Extract the (X, Y) coordinate from the center of the cell holding the provided text.  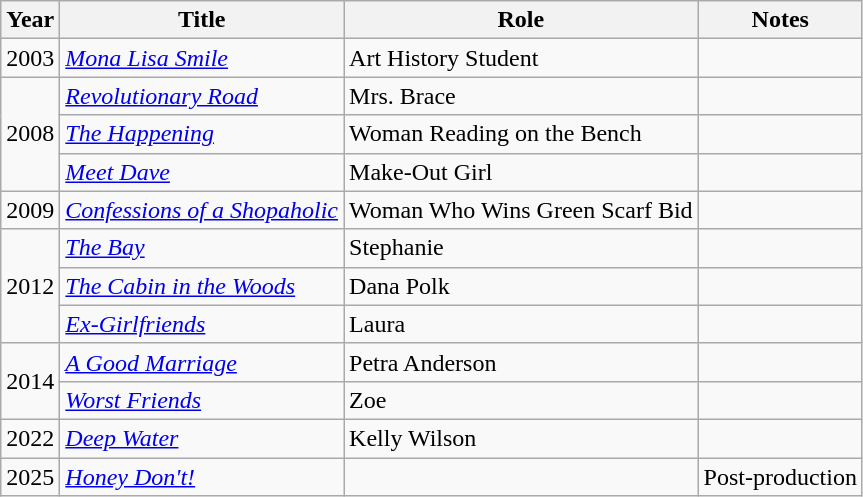
Role (522, 20)
2014 (30, 381)
Stephanie (522, 248)
Woman Reading on the Bench (522, 134)
Mona Lisa Smile (202, 58)
Confessions of a Shopaholic (202, 210)
Kelly Wilson (522, 438)
Mrs. Brace (522, 96)
2022 (30, 438)
Laura (522, 324)
Notes (780, 20)
Make-Out Girl (522, 172)
2009 (30, 210)
A Good Marriage (202, 362)
Meet Dave (202, 172)
2008 (30, 134)
Year (30, 20)
The Happening (202, 134)
Post-production (780, 477)
Art History Student (522, 58)
Dana Polk (522, 286)
2003 (30, 58)
Honey Don't! (202, 477)
Worst Friends (202, 400)
Woman Who Wins Green Scarf Bid (522, 210)
Title (202, 20)
Revolutionary Road (202, 96)
Ex-Girlfriends (202, 324)
Petra Anderson (522, 362)
Deep Water (202, 438)
2012 (30, 286)
The Cabin in the Woods (202, 286)
2025 (30, 477)
The Bay (202, 248)
Zoe (522, 400)
